Provide the (X, Y) coordinate of the cell's center where the given text is located.  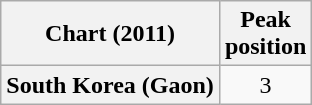
Chart (2011) (110, 34)
3 (265, 85)
Peakposition (265, 34)
South Korea (Gaon) (110, 85)
